Detect which cell encompasses the target text, then output its [X, Y] center coordinate. 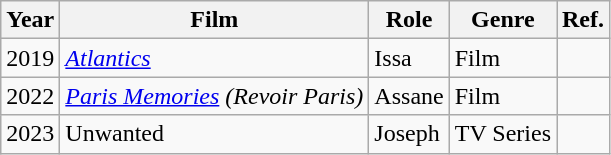
Issa [409, 58]
Unwanted [214, 134]
Paris Memories (Revoir Paris) [214, 96]
Joseph [409, 134]
Assane [409, 96]
TV Series [502, 134]
Role [409, 20]
Year [30, 20]
2023 [30, 134]
2019 [30, 58]
Atlantics [214, 58]
2022 [30, 96]
Genre [502, 20]
Ref. [582, 20]
